Pinpoint the cell where the given text exists, returning its (x, y) midpoint coordinate. 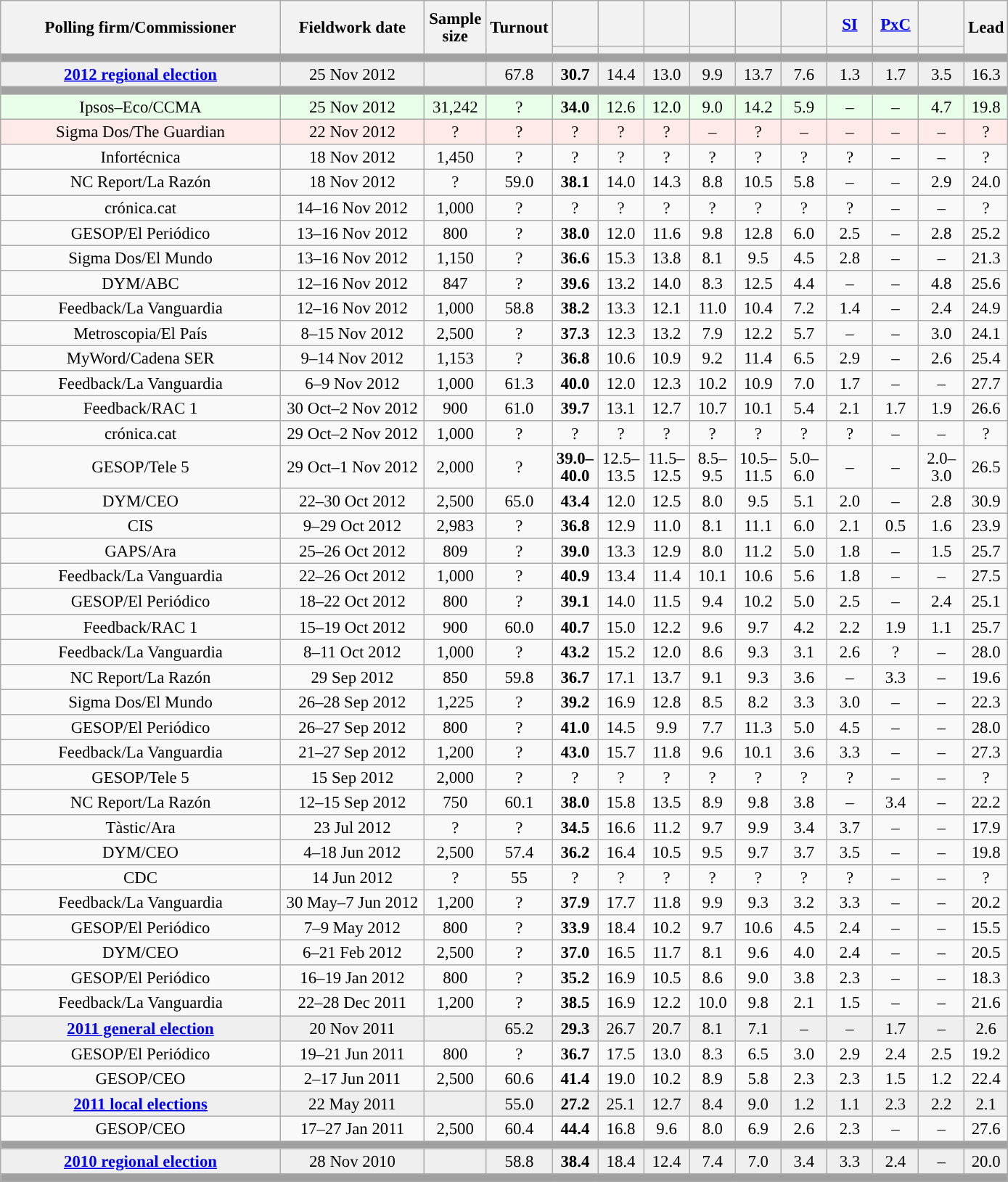
25.4 (986, 358)
15.7 (621, 752)
5.0–6.0 (804, 467)
40.7 (575, 627)
44.4 (575, 1129)
10.5–11.5 (758, 467)
2,983 (455, 527)
CIS (141, 527)
12.6 (621, 107)
Turnout (520, 28)
18–22 Oct 2012 (352, 602)
850 (455, 676)
14–16 Nov 2012 (352, 208)
20.2 (986, 903)
8–15 Nov 2012 (352, 334)
13.1 (621, 408)
22.3 (986, 702)
847 (455, 283)
65.0 (520, 501)
11.5 (666, 602)
11.7 (666, 953)
4.4 (804, 283)
16–19 Jan 2012 (352, 978)
16.8 (621, 1129)
30 Oct–2 Nov 2012 (352, 408)
750 (455, 803)
8.5 (713, 702)
20.7 (666, 1029)
3.2 (804, 903)
Lead (986, 28)
2011 general election (141, 1029)
30 May–7 Jun 2012 (352, 903)
17.5 (621, 1054)
61.0 (520, 408)
7.9 (713, 334)
59.8 (520, 676)
1.3 (849, 74)
25–26 Oct 2012 (352, 551)
12.4 (666, 1161)
17.9 (986, 827)
43.0 (575, 752)
34.5 (575, 827)
26–27 Sep 2012 (352, 727)
57.4 (520, 853)
13.5 (666, 803)
8.5–9.5 (713, 467)
1,225 (455, 702)
39.0 (575, 551)
Sample size (455, 28)
4.2 (804, 627)
60.0 (520, 627)
36.2 (575, 853)
6–9 Nov 2012 (352, 383)
39.6 (575, 283)
8.2 (758, 702)
1,450 (455, 158)
27.2 (575, 1103)
11.3 (758, 727)
27.6 (986, 1129)
7.2 (804, 308)
38.2 (575, 308)
25.6 (986, 283)
29 Sep 2012 (352, 676)
8–11 Oct 2012 (352, 652)
38.5 (575, 1003)
29 Oct–2 Nov 2012 (352, 434)
59.0 (520, 183)
15.0 (621, 627)
21.3 (986, 258)
22–30 Oct 2012 (352, 501)
22.4 (986, 1078)
26.7 (621, 1029)
60.4 (520, 1129)
6–21 Feb 2012 (352, 953)
55 (520, 878)
15 Sep 2012 (352, 778)
15.3 (621, 258)
MyWord/Cadena SER (141, 358)
15–19 Oct 2012 (352, 627)
15.2 (621, 652)
36.6 (575, 258)
35.2 (575, 978)
18.3 (986, 978)
10.7 (713, 408)
Tàstic/Ara (141, 827)
0.5 (896, 527)
19.2 (986, 1054)
7–9 May 2012 (352, 927)
43.2 (575, 652)
15.5 (986, 927)
11.6 (666, 232)
11.5–12.5 (666, 467)
21.6 (986, 1003)
14.2 (758, 107)
20.5 (986, 953)
26.5 (986, 467)
67.8 (520, 74)
PxC (896, 23)
809 (455, 551)
DYM/ABC (141, 283)
22–28 Dec 2011 (352, 1003)
41.0 (575, 727)
2.0–3.0 (942, 467)
39.2 (575, 702)
6.9 (758, 1129)
19.0 (621, 1078)
31,242 (455, 107)
7.7 (713, 727)
8.8 (713, 183)
1,153 (455, 358)
65.2 (520, 1029)
14 Jun 2012 (352, 878)
1.4 (849, 308)
17.7 (621, 903)
7.6 (804, 74)
29.3 (575, 1029)
Infortécnica (141, 158)
SI (849, 23)
24.1 (986, 334)
25.2 (986, 232)
34.0 (575, 107)
38.1 (575, 183)
10.4 (758, 308)
39.7 (575, 408)
3.1 (804, 652)
19.6 (986, 676)
29 Oct–1 Nov 2012 (352, 467)
17–27 Jan 2011 (352, 1129)
2012 regional election (141, 74)
Ipsos–Eco/CCMA (141, 107)
Polling firm/Commissioner (141, 28)
14.5 (621, 727)
27.7 (986, 383)
9.2 (713, 358)
12.5–13.5 (621, 467)
10.0 (713, 1003)
16.5 (621, 953)
2010 regional election (141, 1161)
41.4 (575, 1078)
7.1 (758, 1029)
23.9 (986, 527)
22 Nov 2012 (352, 132)
5.9 (804, 107)
61.3 (520, 383)
39.1 (575, 602)
40.9 (575, 576)
14.4 (621, 74)
13.8 (666, 258)
15.8 (621, 803)
12–15 Sep 2012 (352, 803)
2.0 (849, 501)
38.4 (575, 1161)
9.4 (713, 602)
27.5 (986, 576)
1,150 (455, 258)
12.1 (666, 308)
CDC (141, 878)
40.0 (575, 383)
37.9 (575, 903)
Metroscopia/El País (141, 334)
16.6 (621, 827)
60.6 (520, 1078)
22 May 2011 (352, 1103)
9–29 Oct 2012 (352, 527)
8.4 (713, 1103)
37.3 (575, 334)
20.0 (986, 1161)
37.0 (575, 953)
27.3 (986, 752)
19–21 Jun 2011 (352, 1054)
13.4 (621, 576)
30.9 (986, 501)
17.1 (621, 676)
2011 local elections (141, 1103)
5.6 (804, 576)
5.4 (804, 408)
2–17 Jun 2011 (352, 1078)
33.9 (575, 927)
4–18 Jun 2012 (352, 853)
7.4 (713, 1161)
26.6 (986, 408)
20 Nov 2011 (352, 1029)
5.1 (804, 501)
Sigma Dos/The Guardian (141, 132)
43.4 (575, 501)
Fieldwork date (352, 28)
24.0 (986, 183)
4.7 (942, 107)
4.8 (942, 283)
4.0 (804, 953)
16.4 (621, 853)
9.1 (713, 676)
16.3 (986, 74)
22–26 Oct 2012 (352, 576)
24.9 (986, 308)
30.7 (575, 74)
39.0–40.0 (575, 467)
1.6 (942, 527)
GAPS/Ara (141, 551)
5.7 (804, 334)
22.2 (986, 803)
28 Nov 2010 (352, 1161)
55.0 (520, 1103)
21–27 Sep 2012 (352, 752)
26–28 Sep 2012 (352, 702)
60.1 (520, 803)
9–14 Nov 2012 (352, 358)
11.1 (758, 527)
14.3 (666, 183)
23 Jul 2012 (352, 827)
